Search for the cell housing the specified text and yield its (X, Y) center coordinate. 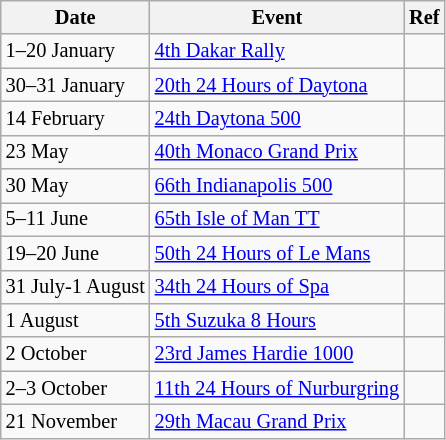
30–31 January (76, 85)
14 February (76, 118)
5th Suzuka 8 Hours (277, 320)
2–3 October (76, 388)
34th 24 Hours of Spa (277, 287)
Date (76, 17)
20th 24 Hours of Daytona (277, 85)
24th Daytona 500 (277, 118)
50th 24 Hours of Le Mans (277, 253)
40th Monaco Grand Prix (277, 152)
23rd James Hardie 1000 (277, 354)
Ref (424, 17)
23 May (76, 152)
31 July-1 August (76, 287)
1–20 January (76, 51)
5–11 June (76, 219)
30 May (76, 186)
2 October (76, 354)
1 August (76, 320)
21 November (76, 421)
19–20 June (76, 253)
Event (277, 17)
4th Dakar Rally (277, 51)
11th 24 Hours of Nurburgring (277, 388)
66th Indianapolis 500 (277, 186)
65th Isle of Man TT (277, 219)
29th Macau Grand Prix (277, 421)
